Find where the given text appears and provide that cell's center as [X, Y] coordinate. 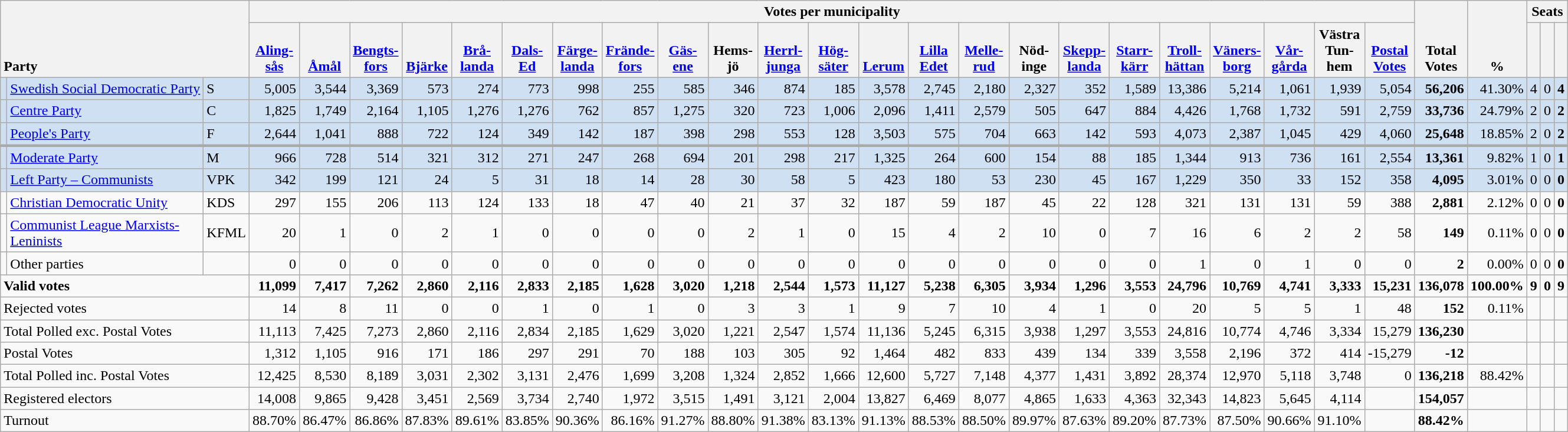
4,377 [1034, 376]
1,325 [884, 158]
13,827 [884, 398]
728 [324, 158]
352 [1084, 89]
1,749 [324, 111]
591 [1339, 111]
Centre Party [105, 111]
7,262 [376, 286]
21 [733, 202]
2,327 [1034, 89]
1,297 [1084, 331]
-12 [1441, 354]
1,972 [630, 398]
15,231 [1390, 286]
7,417 [324, 286]
-15,279 [1390, 354]
1,589 [1135, 89]
Vår- gårda [1290, 50]
86.16% [630, 421]
593 [1135, 134]
32,343 [1185, 398]
Bjärke [427, 50]
1,464 [884, 354]
350 [1237, 180]
Starr- kärr [1135, 50]
Total Votes [1441, 39]
291 [577, 354]
Moderate Party [105, 158]
1,006 [833, 111]
264 [933, 158]
188 [683, 354]
349 [527, 134]
10,774 [1237, 331]
884 [1135, 111]
7,425 [324, 331]
201 [733, 158]
5,727 [933, 376]
11,136 [884, 331]
4,746 [1290, 331]
4,363 [1135, 398]
Other parties [105, 263]
32 [833, 202]
268 [630, 158]
5,645 [1290, 398]
6,315 [984, 331]
2,644 [275, 134]
13,361 [1441, 158]
136,078 [1441, 286]
113 [427, 202]
Swedish Social Democratic Party [105, 89]
3,892 [1135, 376]
346 [733, 89]
Hög- säter [833, 50]
12,425 [275, 376]
3,333 [1339, 286]
87.73% [1185, 421]
704 [984, 134]
663 [1034, 134]
1,221 [733, 331]
320 [733, 111]
88.80% [733, 421]
56,206 [1441, 89]
6,469 [933, 398]
762 [577, 111]
4,114 [1339, 398]
103 [733, 354]
1,041 [324, 134]
2,164 [376, 111]
Lerum [884, 50]
10,769 [1237, 286]
2,759 [1390, 111]
24,796 [1185, 286]
Herrl- junga [783, 50]
0.00% [1497, 263]
Troll- hättan [1185, 50]
505 [1034, 111]
4,741 [1290, 286]
8,530 [324, 376]
553 [783, 134]
1,431 [1084, 376]
2,745 [933, 89]
722 [427, 134]
134 [1084, 354]
1,633 [1084, 398]
916 [376, 354]
1,699 [630, 376]
22 [1084, 202]
3,734 [527, 398]
91.27% [683, 421]
2,302 [477, 376]
14,823 [1237, 398]
89.20% [1135, 421]
41.30% [1497, 89]
133 [527, 202]
24 [427, 180]
8,077 [984, 398]
1,296 [1084, 286]
3,938 [1034, 331]
91.13% [884, 421]
121 [376, 180]
3,334 [1339, 331]
429 [1339, 134]
1,628 [630, 286]
Total Polled exc. Postal Votes [125, 331]
1,825 [275, 111]
155 [324, 202]
1,629 [630, 331]
91.10% [1339, 421]
Left Party – Communists [105, 180]
736 [1290, 158]
12,600 [884, 376]
15 [884, 233]
70 [630, 354]
857 [630, 111]
11,113 [275, 331]
Christian Democratic Unity [105, 202]
4,095 [1441, 180]
1,218 [733, 286]
585 [683, 89]
136,230 [1441, 331]
1,045 [1290, 134]
13,386 [1185, 89]
31 [527, 180]
575 [933, 134]
Färge- landa [577, 50]
1,411 [933, 111]
90.36% [577, 421]
People's Party [105, 134]
30 [733, 180]
37 [783, 202]
3,451 [427, 398]
2,387 [1237, 134]
423 [884, 180]
247 [577, 158]
Dals- Ed [527, 50]
15,279 [1390, 331]
Seats [1547, 12]
8 [324, 308]
2,833 [527, 286]
2,554 [1390, 158]
874 [783, 89]
3,934 [1034, 286]
87.50% [1237, 421]
Gäs- ene [683, 50]
398 [683, 134]
2,547 [783, 331]
2,476 [577, 376]
40 [683, 202]
91.38% [783, 421]
18.85% [1497, 134]
2,579 [984, 111]
414 [1339, 354]
372 [1290, 354]
3,578 [884, 89]
14,008 [275, 398]
2,096 [884, 111]
48 [1390, 308]
Hems- jö [733, 50]
1,344 [1185, 158]
3,503 [884, 134]
11 [376, 308]
694 [683, 158]
6,305 [984, 286]
Frände- fors [630, 50]
90.66% [1290, 421]
1,061 [1290, 89]
Melle- rud [984, 50]
5,214 [1237, 89]
Votes per municipality [832, 12]
600 [984, 158]
24.79% [1497, 111]
255 [630, 89]
Rejected votes [125, 308]
Skepp- landa [1084, 50]
8,189 [376, 376]
4,060 [1390, 134]
87.63% [1084, 421]
149 [1441, 233]
3,369 [376, 89]
88.50% [984, 421]
4,073 [1185, 134]
83.13% [833, 421]
24,816 [1185, 331]
83.85% [527, 421]
86.47% [324, 421]
Total Polled inc. Postal Votes [125, 376]
913 [1237, 158]
88.53% [933, 421]
217 [833, 158]
161 [1339, 158]
998 [577, 89]
439 [1034, 354]
274 [477, 89]
3,515 [683, 398]
89.97% [1034, 421]
1,939 [1339, 89]
2,180 [984, 89]
514 [376, 158]
16 [1185, 233]
186 [477, 354]
Turnout [125, 421]
482 [933, 354]
KFML [227, 233]
3.01% [1497, 180]
4,426 [1185, 111]
Party [125, 39]
154 [1034, 158]
271 [527, 158]
1,574 [833, 331]
312 [477, 158]
9,865 [324, 398]
358 [1390, 180]
3,208 [683, 376]
388 [1390, 202]
Nöd- inge [1034, 50]
11,099 [275, 286]
2,834 [527, 331]
33 [1290, 180]
2,569 [477, 398]
VPK [227, 180]
33,736 [1441, 111]
7,148 [984, 376]
171 [427, 354]
199 [324, 180]
2,004 [833, 398]
Valid votes [125, 286]
47 [630, 202]
11,127 [884, 286]
2,881 [1441, 202]
Brå- landa [477, 50]
154,057 [1441, 398]
1,573 [833, 286]
1,732 [1290, 111]
1,491 [733, 398]
723 [783, 111]
3,544 [324, 89]
Registered electors [125, 398]
86.86% [376, 421]
136,218 [1441, 376]
100.00% [1497, 286]
230 [1034, 180]
1,666 [833, 376]
3,748 [1339, 376]
180 [933, 180]
2,544 [783, 286]
206 [376, 202]
6 [1237, 233]
Åmål [324, 50]
1,275 [683, 111]
2,196 [1237, 354]
1,229 [1185, 180]
573 [427, 89]
7,273 [376, 331]
5,005 [275, 89]
Aling- sås [275, 50]
Väners- borg [1237, 50]
28,374 [1185, 376]
Communist League Marxists-Leninists [105, 233]
53 [984, 180]
3,558 [1185, 354]
339 [1135, 354]
5,118 [1290, 376]
% [1497, 39]
92 [833, 354]
888 [376, 134]
3,031 [427, 376]
28 [683, 180]
167 [1135, 180]
305 [783, 354]
1,312 [275, 354]
5,238 [933, 286]
5,245 [933, 331]
647 [1084, 111]
S [227, 89]
5,054 [1390, 89]
88.70% [275, 421]
342 [275, 180]
Lilla Edet [933, 50]
M [227, 158]
4,865 [1034, 398]
87.83% [427, 421]
25,648 [1441, 134]
2,740 [577, 398]
1,768 [1237, 111]
C [227, 111]
9.82% [1497, 158]
9,428 [376, 398]
F [227, 134]
88 [1084, 158]
89.61% [477, 421]
3,121 [783, 398]
1,324 [733, 376]
833 [984, 354]
12,970 [1237, 376]
KDS [227, 202]
773 [527, 89]
3,131 [527, 376]
2,852 [783, 376]
Bengts- fors [376, 50]
2.12% [1497, 202]
Västra Tun- hem [1339, 50]
966 [275, 158]
